Return the (X, Y) coordinate for the center point of the cell that contains the specified text.  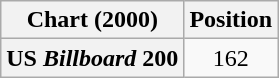
Chart (2000) (92, 20)
US Billboard 200 (92, 58)
162 (231, 58)
Position (231, 20)
